Determine the (X, Y) coordinate at the center of the cell enclosing the given text.  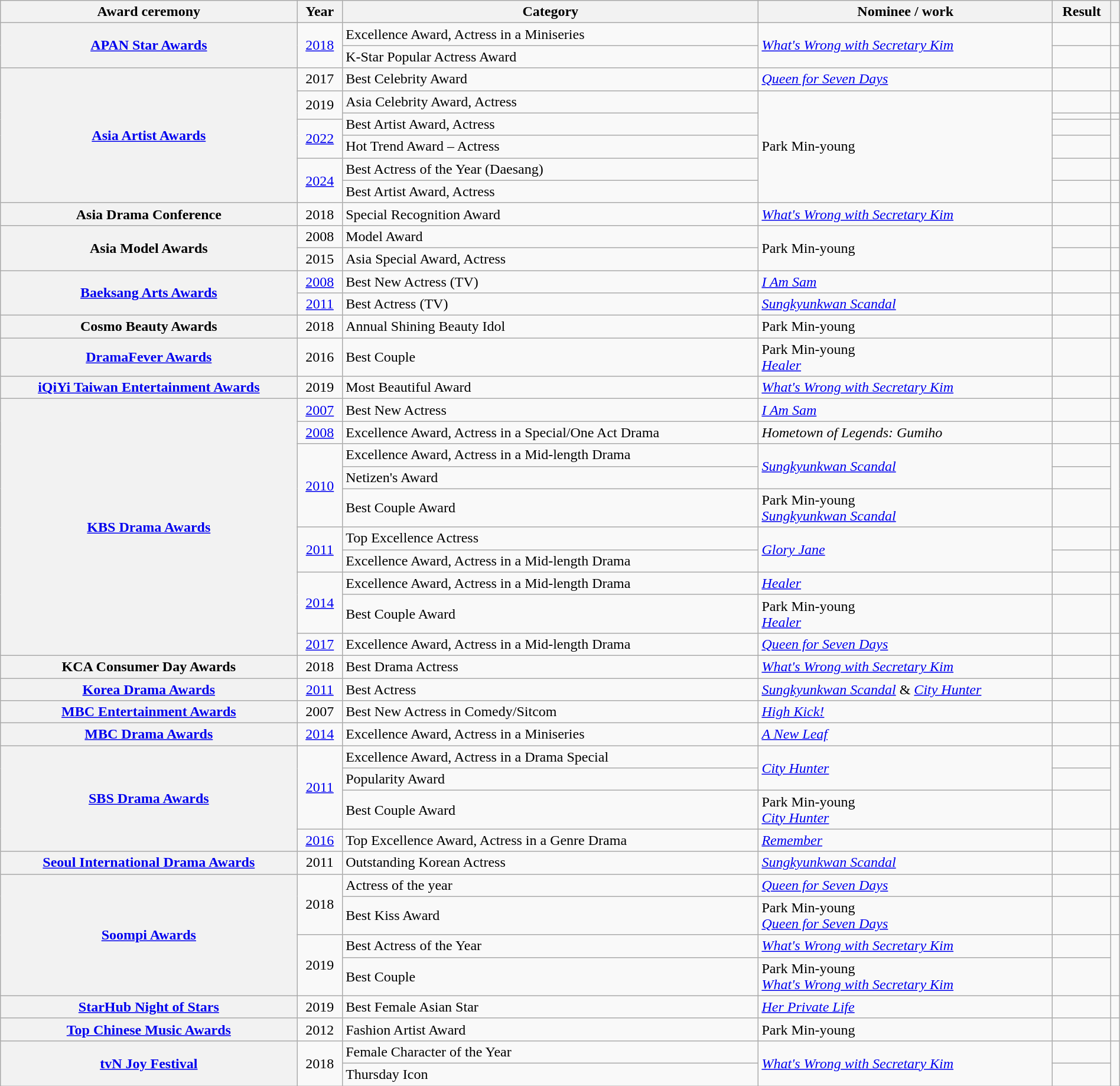
Hometown of Legends: Gumiho (906, 433)
Best Actress (TV) (551, 304)
Hot Trend Award – Actress (551, 147)
Category (551, 12)
Park Min-young City Hunter (906, 809)
2010 (320, 486)
Fashion Artist Award (551, 1029)
Netizen's Award (551, 477)
2024 (320, 180)
Cosmo Beauty Awards (149, 327)
Park Min-young Sungkyunkwan Scandal (906, 508)
Best Celebrity Award (551, 79)
tvN Joy Festival (149, 1063)
Best Actress of the Year (551, 946)
Best Female Asian Star (551, 1007)
Healer (906, 583)
Asia Drama Conference (149, 214)
Excellence Award, Actress in a Drama Special (551, 757)
Popularity Award (551, 779)
Best New Actress in Comedy/Sitcom (551, 712)
Best Kiss Award (551, 916)
Best New Actress (TV) (551, 282)
Nominee / work (906, 12)
Result (1082, 12)
Park Min-young What's Wrong with Secretary Kim (906, 976)
Baeksang Arts Awards (149, 293)
Korea Drama Awards (149, 690)
Top Excellence Actress (551, 538)
iQiYi Taiwan Entertainment Awards (149, 388)
KCA Consumer Day Awards (149, 666)
Best Actress (551, 690)
Top Excellence Award, Actress in a Genre Drama (551, 840)
Outstanding Korean Actress (551, 863)
StarHub Night of Stars (149, 1007)
Her Private Life (906, 1007)
Year (320, 12)
Asia Celebrity Award, Actress (551, 102)
Excellence Award, Actress in a Special/One Act Drama (551, 433)
Best Drama Actress (551, 666)
Thursday Icon (551, 1074)
Annual Shining Beauty Idol (551, 327)
Soompi Awards (149, 935)
Model Award (551, 236)
Actress of the year (551, 885)
Special Recognition Award (551, 214)
Top Chinese Music Awards (149, 1029)
City Hunter (906, 768)
Seoul International Drama Awards (149, 863)
MBC Entertainment Awards (149, 712)
Best New Actress (551, 410)
KBS Drama Awards (149, 527)
SBS Drama Awards (149, 799)
Award ceremony (149, 12)
Remember (906, 840)
APAN Star Awards (149, 45)
A New Leaf (906, 734)
K-Star Popular Actress Award (551, 57)
MBC Drama Awards (149, 734)
Glory Jane (906, 549)
Asia Special Award, Actress (551, 259)
Asia Artist Awards (149, 135)
2012 (320, 1029)
DramaFever Awards (149, 357)
2022 (320, 138)
Asia Model Awards (149, 248)
High Kick! (906, 712)
Female Character of the Year (551, 1052)
Park Min-young Queen for Seven Days (906, 916)
Best Actress of the Year (Daesang) (551, 169)
Sungkyunkwan Scandal & City Hunter (906, 690)
Most Beautiful Award (551, 388)
2015 (320, 259)
